For the text-containing cell, return its midpoint in (x, y) coordinate format. 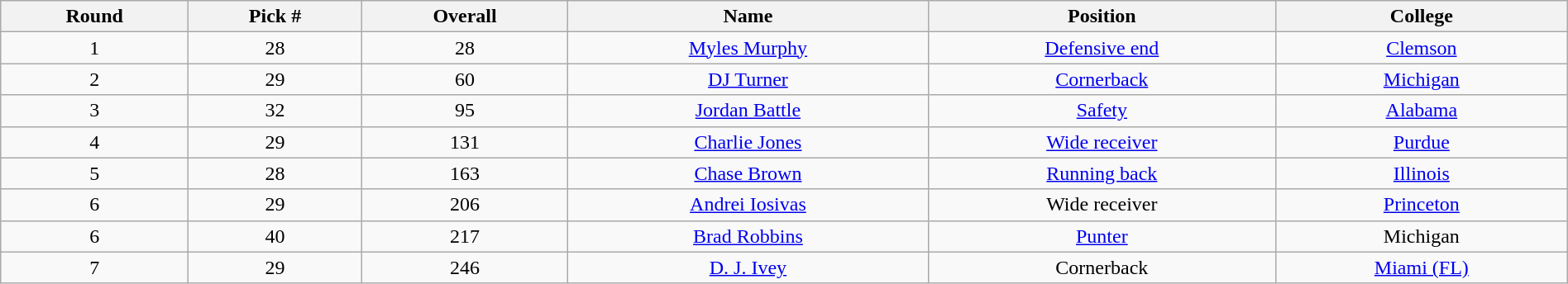
Andrei Iosivas (748, 205)
Name (748, 17)
Alabama (1421, 111)
Punter (1102, 236)
32 (275, 111)
131 (465, 142)
Position (1102, 17)
Miami (FL) (1421, 267)
Illinois (1421, 173)
Overall (465, 17)
Defensive end (1102, 48)
1 (94, 48)
Jordan Battle (748, 111)
7 (94, 267)
Pick # (275, 17)
163 (465, 173)
5 (94, 173)
DJ Turner (748, 79)
3 (94, 111)
Purdue (1421, 142)
217 (465, 236)
40 (275, 236)
95 (465, 111)
Myles Murphy (748, 48)
College (1421, 17)
60 (465, 79)
2 (94, 79)
246 (465, 267)
Round (94, 17)
206 (465, 205)
Safety (1102, 111)
Chase Brown (748, 173)
D. J. Ivey (748, 267)
Running back (1102, 173)
Princeton (1421, 205)
Clemson (1421, 48)
Charlie Jones (748, 142)
Brad Robbins (748, 236)
4 (94, 142)
